Identify which cell holds the provided text, then report its (x, y) central coordinate. 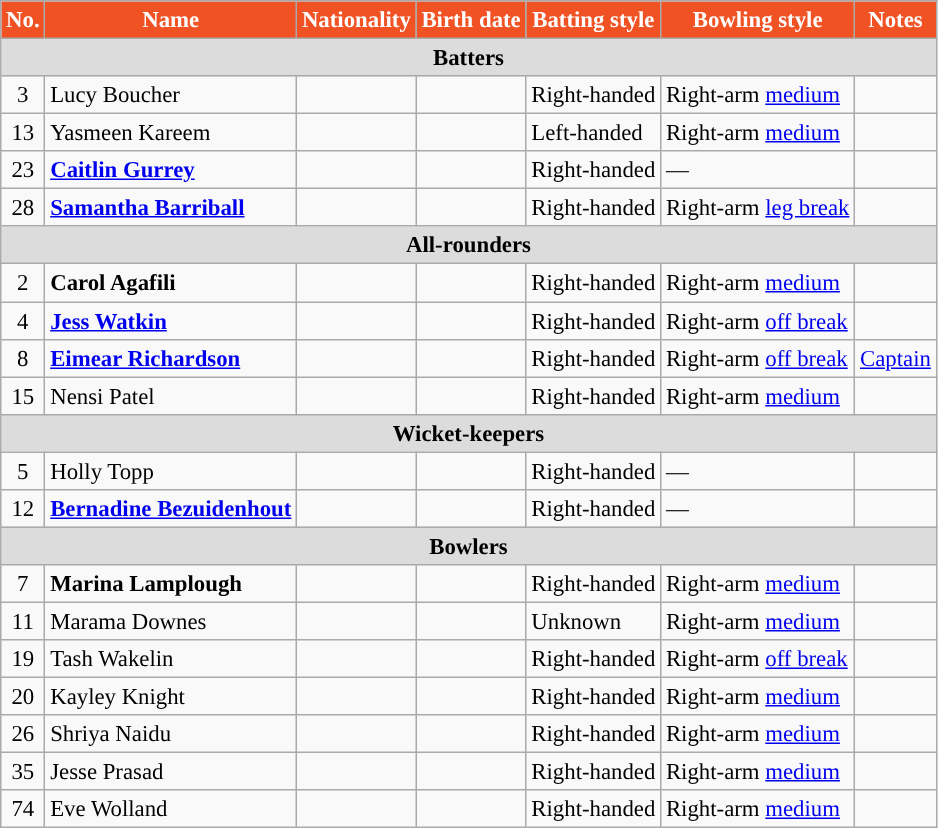
12 (23, 509)
8 (23, 358)
Shriya Naidu (171, 734)
28 (23, 208)
Nationality (356, 20)
Eve Wolland (171, 809)
35 (23, 772)
Wicket-keepers (468, 433)
Captain (896, 358)
26 (23, 734)
74 (23, 809)
23 (23, 170)
2 (23, 283)
Lucy Boucher (171, 95)
Notes (896, 20)
19 (23, 659)
3 (23, 95)
Bowlers (468, 546)
15 (23, 396)
Nensi Patel (171, 396)
13 (23, 133)
7 (23, 584)
Marama Downes (171, 621)
Birth date (471, 20)
Marina Lamplough (171, 584)
4 (23, 321)
Unknown (594, 621)
Jesse Prasad (171, 772)
Tash Wakelin (171, 659)
Jess Watkin (171, 321)
Holly Topp (171, 471)
Bowling style (758, 20)
11 (23, 621)
Eimear Richardson (171, 358)
Right-arm leg break (758, 208)
Samantha Barriball (171, 208)
Yasmeen Kareem (171, 133)
All-rounders (468, 245)
Batting style (594, 20)
Bernadine Bezuidenhout (171, 509)
Batters (468, 58)
20 (23, 697)
No. (23, 20)
Carol Agafili (171, 283)
Kayley Knight (171, 697)
Caitlin Gurrey (171, 170)
5 (23, 471)
Left-handed (594, 133)
Name (171, 20)
